Return [X, Y] of the center of cell containing provided text 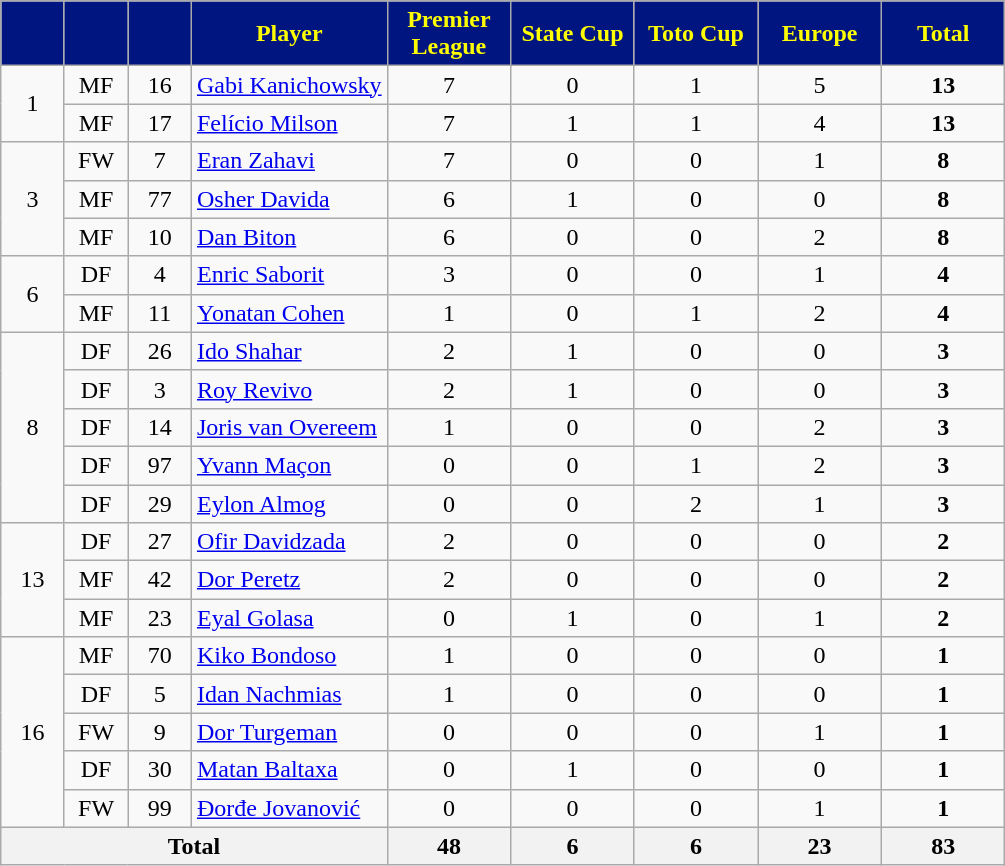
30 [160, 770]
42 [160, 580]
17 [160, 123]
Kiko Bondoso [289, 656]
Yonatan Cohen [289, 313]
Roy Revivo [289, 389]
Gabi Kanichowsky [289, 85]
Dan Biton [289, 237]
70 [160, 656]
9 [160, 732]
Matan Baltaxa [289, 770]
Ofir Davidzada [289, 542]
Yvann Maçon [289, 465]
Joris van Overeem [289, 427]
Europe [820, 34]
Dor Peretz [289, 580]
Eylon Almog [289, 503]
77 [160, 199]
11 [160, 313]
Osher Davida [289, 199]
Premier League [449, 34]
27 [160, 542]
State Cup [573, 34]
Ido Shahar [289, 351]
Đorđe Jovanović [289, 808]
29 [160, 503]
Player [289, 34]
26 [160, 351]
10 [160, 237]
48 [449, 846]
14 [160, 427]
Toto Cup [696, 34]
Dor Turgeman [289, 732]
Enric Saborit [289, 275]
83 [943, 846]
97 [160, 465]
Eyal Golasa [289, 618]
Felício Milson [289, 123]
99 [160, 808]
Idan Nachmias [289, 694]
Eran Zahavi [289, 161]
